From the cell containing the given text, extract its center point as (X, Y) coordinate. 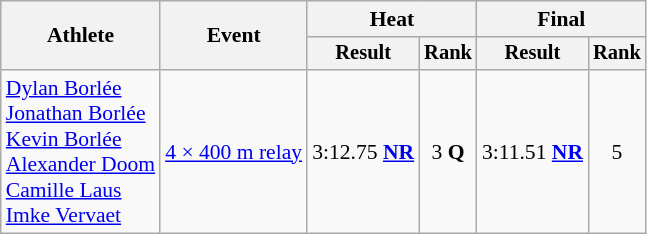
3:11.51 NR (532, 152)
Heat (392, 19)
Athlete (80, 36)
Dylan BorléeJonathan BorléeKevin BorléeAlexander DoomCamille LausImke Vervaet (80, 152)
5 (617, 152)
3:12.75 NR (363, 152)
4 × 400 m relay (234, 152)
Final (562, 19)
Event (234, 36)
3 Q (448, 152)
